Identify which cell holds the provided text, then report its (X, Y) central coordinate. 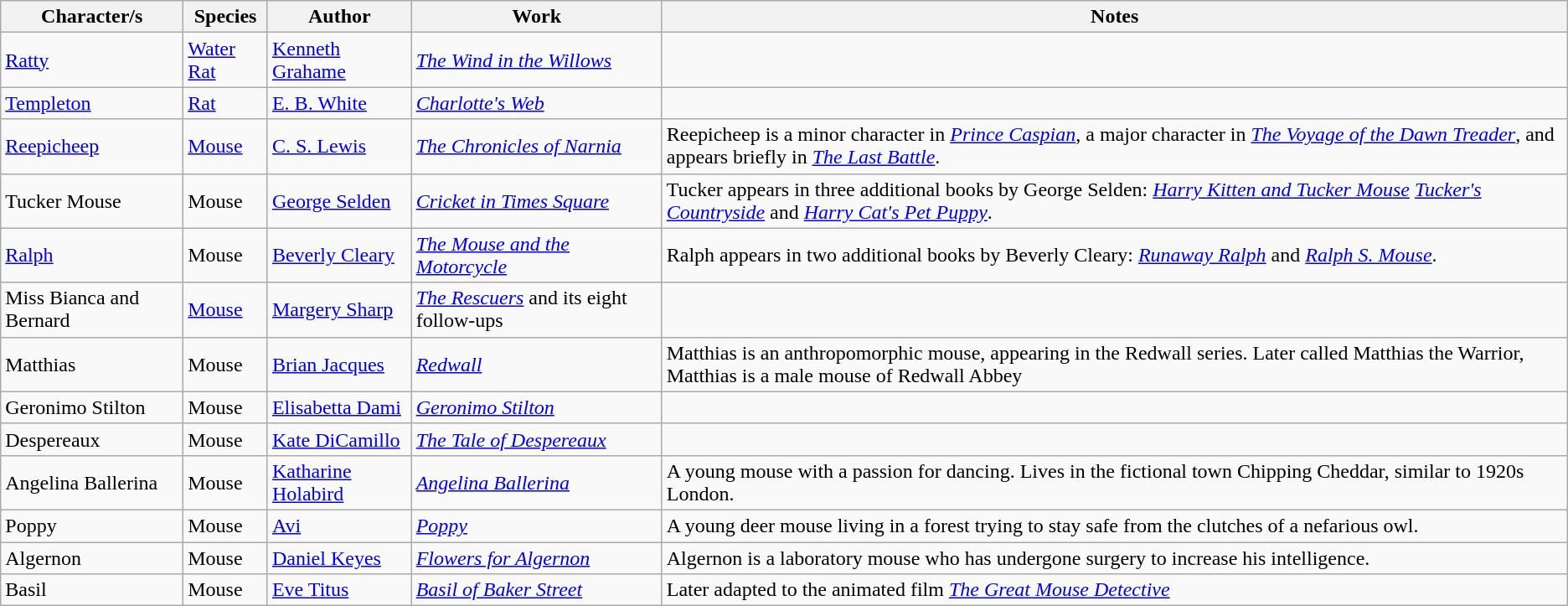
Later adapted to the animated film The Great Mouse Detective (1114, 590)
Author (339, 17)
C. S. Lewis (339, 146)
Margery Sharp (339, 310)
Charlotte's Web (536, 103)
E. B. White (339, 103)
Notes (1114, 17)
The Tale of Despereaux (536, 439)
Ralph appears in two additional books by Beverly Cleary: Runaway Ralph and Ralph S. Mouse. (1114, 255)
Work (536, 17)
The Rescuers and its eight follow-ups (536, 310)
Kate DiCamillo (339, 439)
Species (226, 17)
A young mouse with a passion for dancing. Lives in the fictional town Chipping Cheddar, similar to 1920s London. (1114, 483)
Basil of Baker Street (536, 590)
The Wind in the Willows (536, 60)
Water Rat (226, 60)
Basil (92, 590)
Daniel Keyes (339, 557)
Tucker appears in three additional books by George Selden: Harry Kitten and Tucker Mouse Tucker's Countryside and Harry Cat's Pet Puppy. (1114, 201)
Cricket in Times Square (536, 201)
Flowers for Algernon (536, 557)
Beverly Cleary (339, 255)
Reepicheep (92, 146)
Rat (226, 103)
Eve Titus (339, 590)
Algernon (92, 557)
Ralph (92, 255)
George Selden (339, 201)
Despereaux (92, 439)
Avi (339, 526)
The Chronicles of Narnia (536, 146)
Brian Jacques (339, 364)
Tucker Mouse (92, 201)
Elisabetta Dami (339, 407)
Kenneth Grahame (339, 60)
Redwall (536, 364)
Matthias (92, 364)
Reepicheep is a minor character in Prince Caspian, a major character in The Voyage of the Dawn Treader, and appears briefly in The Last Battle. (1114, 146)
Matthias is an anthropomorphic mouse, appearing in the Redwall series. Later called Matthias the Warrior, Matthias is a male mouse of Redwall Abbey (1114, 364)
Templeton (92, 103)
Ratty (92, 60)
A young deer mouse living in a forest trying to stay safe from the clutches of a nefarious owl. (1114, 526)
Katharine Holabird (339, 483)
The Mouse and the Motorcycle (536, 255)
Algernon is a laboratory mouse who has undergone surgery to increase his intelligence. (1114, 557)
Character/s (92, 17)
Miss Bianca and Bernard (92, 310)
